Return [X, Y] of the center of cell containing provided text 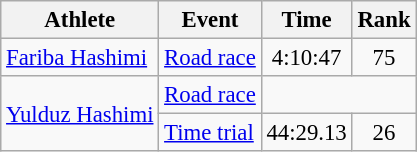
75 [384, 58]
Event [210, 20]
4:10:47 [306, 58]
Athlete [80, 20]
26 [384, 133]
Time trial [210, 133]
44:29.13 [306, 133]
Rank [384, 20]
Yulduz Hashimi [80, 114]
Fariba Hashimi [80, 58]
Time [306, 20]
